Find where the given text appears and provide that cell's center as (x, y) coordinate. 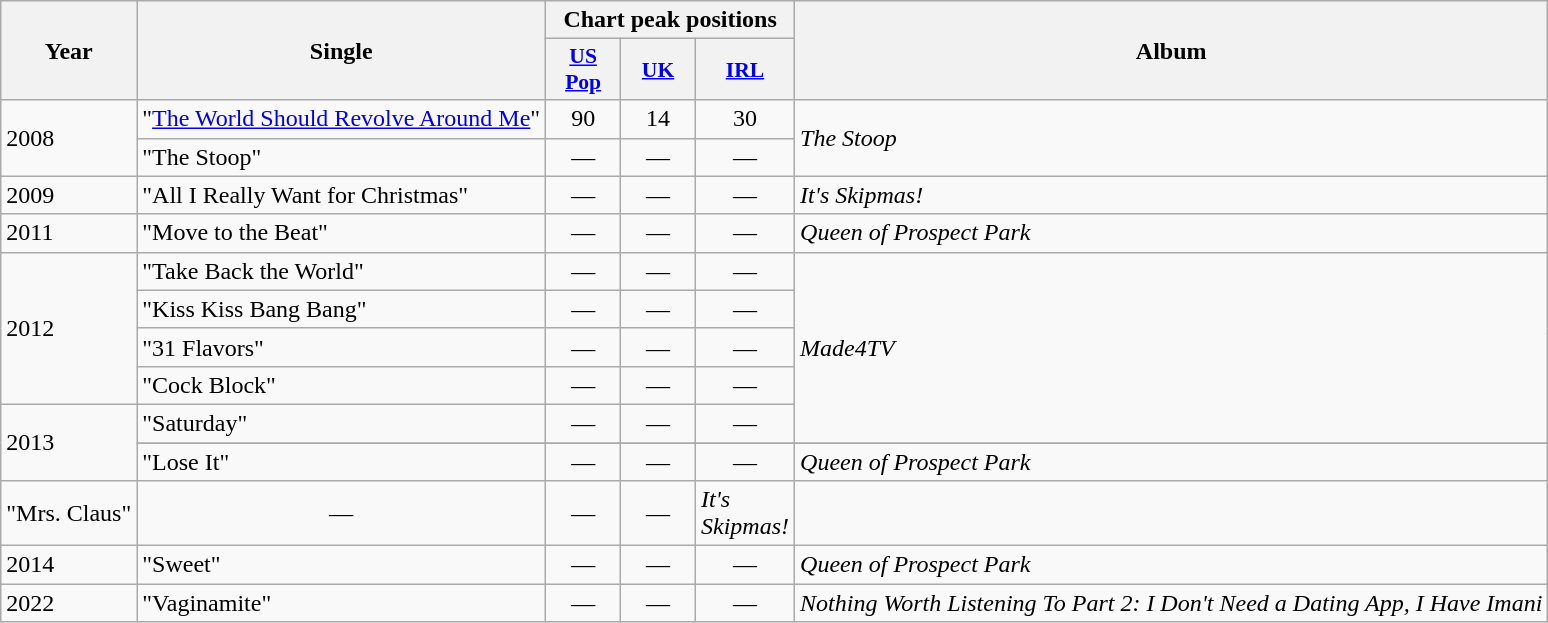
"All I Really Want for Christmas" (342, 195)
"Take Back the World" (342, 271)
Album (1172, 50)
"Kiss Kiss Bang Bang" (342, 309)
"The World Should Revolve Around Me" (342, 119)
IRL (744, 70)
Nothing Worth Listening To Part 2: I Don't Need a Dating App, I Have Imani (1172, 603)
2012 (69, 328)
"Vaginamite" (342, 603)
Made4TV (1172, 347)
"Lose It" (342, 461)
"Mrs. Claus" (69, 514)
"31 Flavors" (342, 347)
UK (658, 70)
2009 (69, 195)
"Cock Block" (342, 385)
14 (658, 119)
Chart peak positions (670, 20)
"The Stoop" (342, 157)
2008 (69, 138)
90 (584, 119)
"Saturday" (342, 423)
"Move to the Beat" (342, 233)
Year (69, 50)
Single (342, 50)
The Stoop (1172, 138)
2011 (69, 233)
US Pop (584, 70)
30 (744, 119)
2022 (69, 603)
2013 (69, 442)
2014 (69, 565)
"Sweet" (342, 565)
